Output the [X, Y] coordinate of the center of the cell containing the given text.  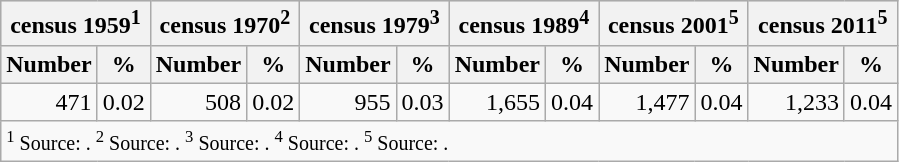
census 19793 [374, 24]
955 [348, 102]
1,477 [647, 102]
1,233 [796, 102]
census 20115 [822, 24]
census 19894 [524, 24]
508 [198, 102]
1 Source: . 2 Source: . 3 Source: . 4 Source: . 5 Source: . [450, 141]
471 [49, 102]
census 19591 [76, 24]
census 20015 [674, 24]
0.03 [422, 102]
1,655 [497, 102]
census 19702 [224, 24]
